From the cell containing the given text, extract its center point as (X, Y) coordinate. 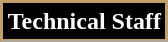
Technical Staff (85, 22)
